Detect which cell encompasses the target text, then output its (X, Y) center coordinate. 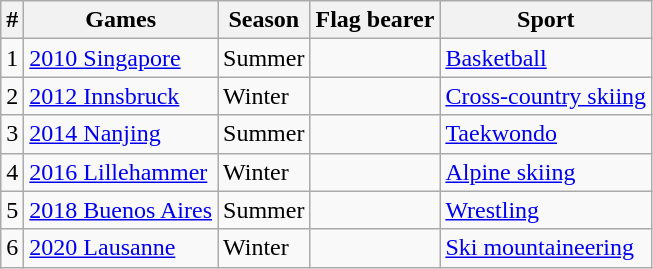
2012 Innsbruck (121, 96)
Ski mountaineering (546, 248)
Games (121, 20)
Cross-country skiing (546, 96)
2016 Lillehammer (121, 172)
6 (12, 248)
2020 Lausanne (121, 248)
1 (12, 58)
2018 Buenos Aires (121, 210)
Flag bearer (375, 20)
Basketball (546, 58)
Wrestling (546, 210)
4 (12, 172)
Taekwondo (546, 134)
2 (12, 96)
Season (264, 20)
Sport (546, 20)
5 (12, 210)
3 (12, 134)
# (12, 20)
2014 Nanjing (121, 134)
Alpine skiing (546, 172)
2010 Singapore (121, 58)
